Return the [x, y] coordinate for the center point of the cell that contains the specified text.  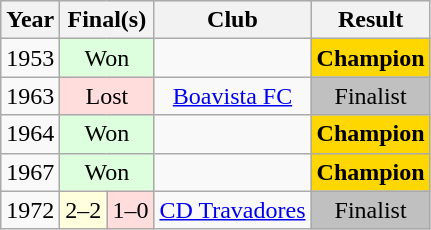
1967 [30, 172]
Lost [107, 96]
1953 [30, 58]
Club [232, 20]
Boavista FC [232, 96]
Result [370, 20]
Final(s) [107, 20]
1963 [30, 96]
Year [30, 20]
1–0 [130, 210]
1972 [30, 210]
CD Travadores [232, 210]
1964 [30, 134]
2–2 [84, 210]
